Return the [x, y] coordinate for the center point of the cell that contains the specified text.  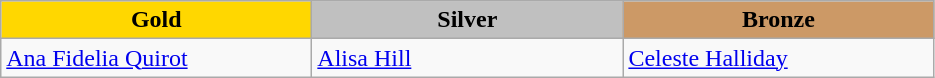
Celeste Halliday [778, 58]
Ana Fidelia Quirot [156, 58]
Silver [468, 20]
Alisa Hill [468, 58]
Gold [156, 20]
Bronze [778, 20]
